Output the [X, Y] coordinate of the center of the cell containing the given text.  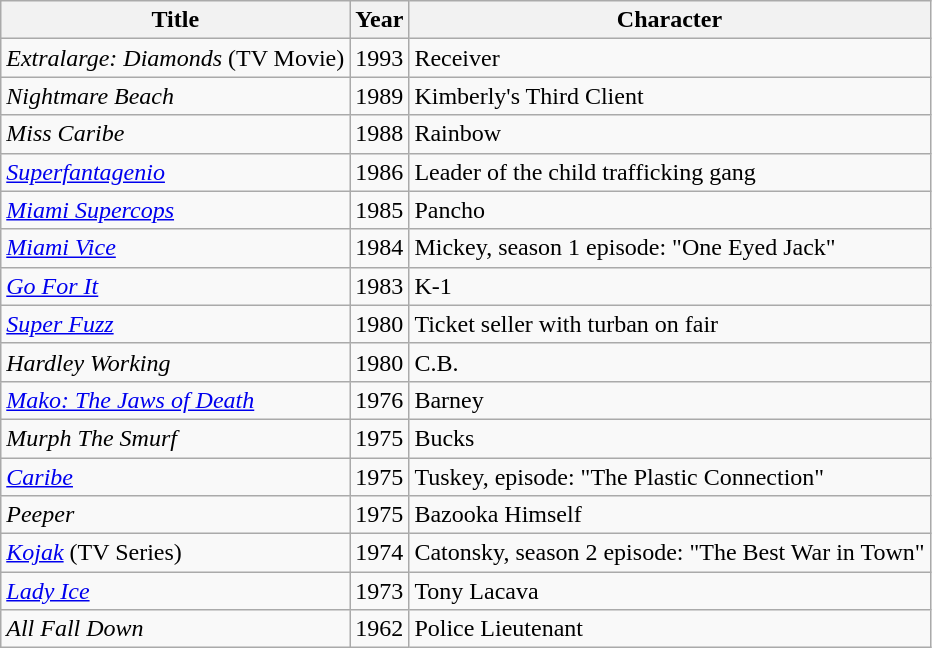
Miami Vice [176, 248]
Leader of the child trafficking gang [670, 172]
Superfantagenio [176, 172]
Year [380, 20]
Peeper [176, 515]
Hardley Working [176, 362]
1993 [380, 58]
1983 [380, 286]
Rainbow [670, 134]
Barney [670, 400]
C.B. [670, 362]
Bazooka Himself [670, 515]
Mako: The Jaws of Death [176, 400]
1984 [380, 248]
Murph The Smurf [176, 438]
Pancho [670, 210]
Kimberly's Third Client [670, 96]
Lady Ice [176, 591]
1986 [380, 172]
1974 [380, 553]
Police Lieutenant [670, 629]
Mickey, season 1 episode: "One Eyed Jack" [670, 248]
Extralarge: Diamonds (TV Movie) [176, 58]
Character [670, 20]
All Fall Down [176, 629]
Miami Supercops [176, 210]
1973 [380, 591]
K-1 [670, 286]
Title [176, 20]
1976 [380, 400]
Miss Caribe [176, 134]
1962 [380, 629]
Super Fuzz [176, 324]
Tuskey, episode: "The Plastic Connection" [670, 477]
Receiver [670, 58]
Ticket seller with turban on fair [670, 324]
1988 [380, 134]
Tony Lacava [670, 591]
Nightmare Beach [176, 96]
Caribe [176, 477]
1985 [380, 210]
Bucks [670, 438]
Go For It [176, 286]
Catonsky, season 2 episode: "The Best War in Town" [670, 553]
1989 [380, 96]
Kojak (TV Series) [176, 553]
